Detect which cell encompasses the target text, then output its (X, Y) center coordinate. 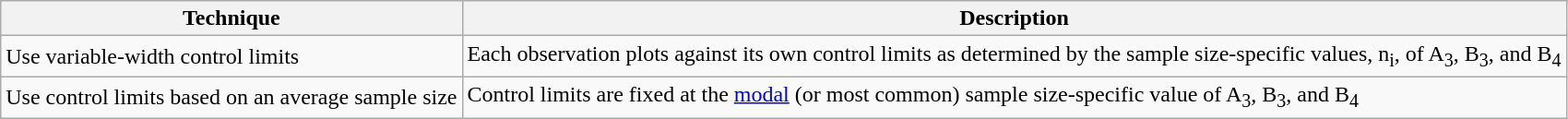
Description (1015, 18)
Use variable-width control limits (232, 56)
Technique (232, 18)
Use control limits based on an average sample size (232, 97)
Each observation plots against its own control limits as determined by the sample size-specific values, ni, of A3, B3, and B4 (1015, 56)
Control limits are fixed at the modal (or most common) sample size-specific value of A3, B3, and B4 (1015, 97)
